Output the (x, y) coordinate of the center of the cell containing the given text.  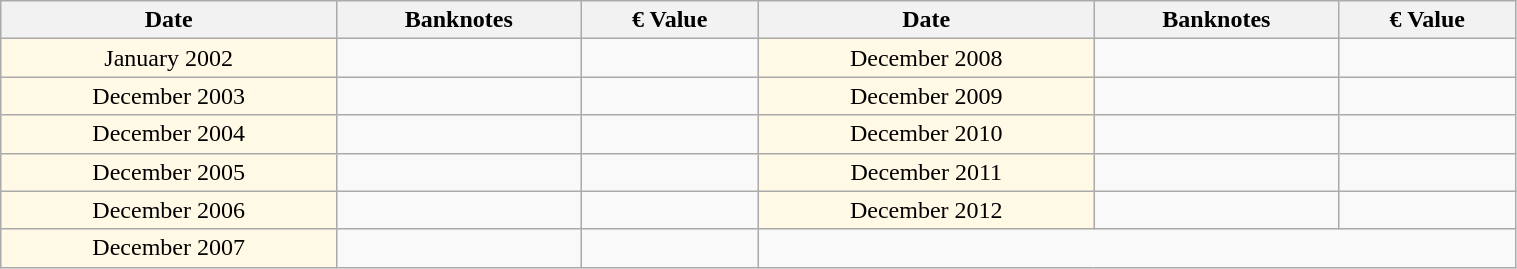
December 2008 (926, 58)
December 2007 (169, 248)
December 2012 (926, 210)
December 2009 (926, 96)
December 2004 (169, 134)
December 2005 (169, 172)
December 2006 (169, 210)
January 2002 (169, 58)
December 2011 (926, 172)
December 2003 (169, 96)
December 2010 (926, 134)
